Return [X, Y] of the center of cell containing provided text 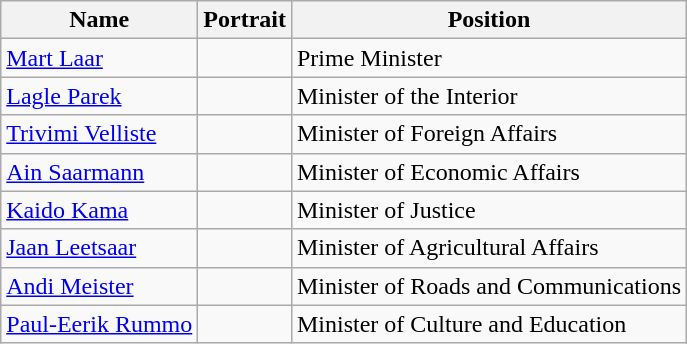
Minister of Economic Affairs [488, 172]
Mart Laar [100, 58]
Paul-Eerik Rummo [100, 324]
Lagle Parek [100, 96]
Kaido Kama [100, 210]
Ain Saarmann [100, 172]
Name [100, 20]
Position [488, 20]
Minister of Roads and Communications [488, 286]
Minister of Foreign Affairs [488, 134]
Minister of Agricultural Affairs [488, 248]
Minister of Justice [488, 210]
Prime Minister [488, 58]
Andi Meister [100, 286]
Jaan Leetsaar [100, 248]
Minister of the Interior [488, 96]
Minister of Culture and Education [488, 324]
Portrait [245, 20]
Trivimi Velliste [100, 134]
